Search for the cell housing the specified text and yield its [x, y] center coordinate. 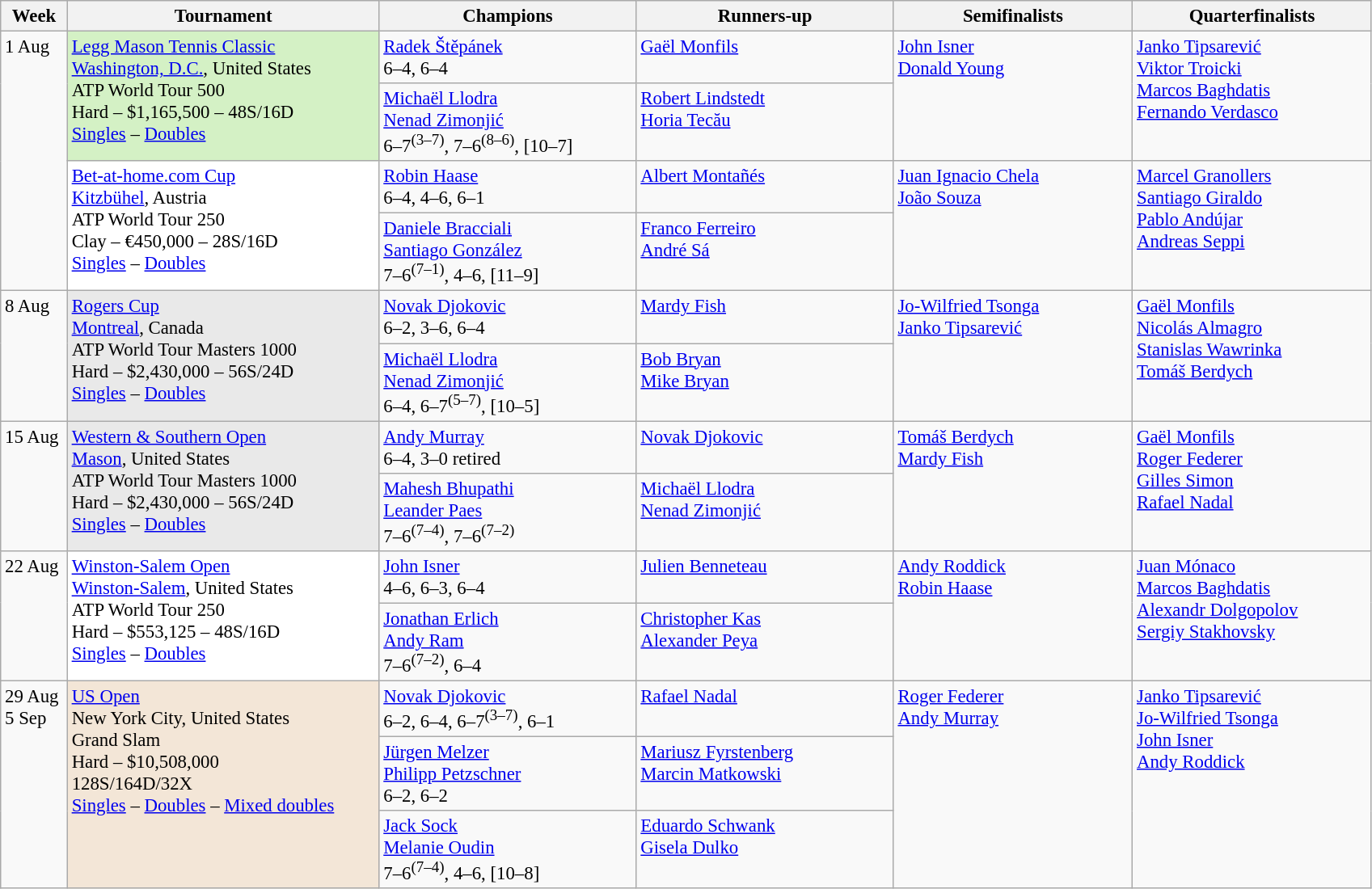
Jürgen Melzer Philipp Petzschner6–2, 6–2 [508, 774]
Gaël Monfils Nicolás Almagro Stanislas Wawrinka Tomáš Berdych [1252, 356]
US Open New York City, United StatesGrand SlamHard – $10,508,000128S/164D/32XSingles – Doubles – Mixed doubles [223, 784]
Janko Tipsarević Jo-Wilfried Tsonga John Isner Andy Roddick [1252, 784]
Radek Štěpánek 6–4, 6–4 [508, 58]
John Isner4–6, 6–3, 6–4 [508, 577]
Rogers Cup Montreal, CanadaATP World Tour Masters 1000Hard – $2,430,000 – 56S/24DSingles – Doubles [223, 356]
Legg Mason Tennis Classic Washington, D.C., United StatesATP World Tour 500Hard – $1,165,500 – 48S/16DSingles – Doubles [223, 97]
Gaël Monfils Roger Federer Gilles Simon Rafael Nadal [1252, 487]
John Isner Donald Young [1013, 97]
Novak Djokovic 6–2, 3–6, 6–4 [508, 317]
Mariusz Fyrstenberg Marcin Matkowski [765, 774]
Novak Djokovic [765, 448]
Rafael Nadal [765, 708]
Robert Lindstedt Horia Tecău [765, 122]
29 Aug 5 Sep [34, 784]
8 Aug [34, 356]
Robin Haase 6–4, 4–6, 6–1 [508, 187]
Mahesh Bhupathi Leander Paes 7–6(7–4), 7–6(7–2) [508, 512]
Michaël Llodra Nenad Zimonjić 6–7(3–7), 7–6(8–6), [10–7] [508, 122]
Marcel Granollers Santiago Giraldo Pablo Andújar Andreas Seppi [1252, 226]
Gaël Monfils [765, 58]
Bob Bryan Mike Bryan [765, 382]
Daniele Bracciali Santiago González 7–6(7–1), 4–6, [11–9] [508, 252]
Eduardo Schwank Gisela Dulko [765, 849]
Week [34, 16]
Michaël Llodra Nenad Zimonjić 6–4, 6–7(5–7), [10–5] [508, 382]
Albert Montañés [765, 187]
Andy Roddick Robin Haase [1013, 616]
Winston-Salem Open Winston-Salem, United States ATP World Tour 250Hard – $553,125 – 48S/16DSingles – Doubles [223, 616]
Champions [508, 16]
Juan Mónaco Marcos Baghdatis Alexandr Dolgopolov Sergiy Stakhovsky [1252, 616]
Western & Southern Open Mason, United StatesATP World Tour Masters 1000Hard – $2,430,000 – 56S/24DSingles – Doubles [223, 487]
Franco Ferreiro André Sá [765, 252]
1 Aug [34, 162]
Roger Federer Andy Murray [1013, 784]
15 Aug [34, 487]
Bet-at-home.com Cup Kitzbühel, AustriaATP World Tour 250Clay – €450,000 – 28S/16D Singles – Doubles [223, 226]
Jonathan Erlich Andy Ram7–6(7–2), 6–4 [508, 642]
Jo-Wilfried Tsonga Janko Tipsarević [1013, 356]
22 Aug [34, 616]
Tournament [223, 16]
Julien Benneteau [765, 577]
Andy Murray 6–4, 3–0 retired [508, 448]
Novak Djokovic6–2, 6–4, 6–7(3–7), 6–1 [508, 708]
Janko Tipsarević Viktor Troicki Marcos Baghdatis Fernando Verdasco [1252, 97]
Mardy Fish [765, 317]
Michaël Llodra Nenad Zimonjić [765, 512]
Runners-up [765, 16]
Juan Ignacio Chela João Souza [1013, 226]
Jack Sock Melanie Oudin7–6(7–4), 4–6, [10–8] [508, 849]
Christopher Kas Alexander Peya [765, 642]
Quarterfinalists [1252, 16]
Tomáš Berdych Mardy Fish [1013, 487]
Semifinalists [1013, 16]
